Locate the cell with the specified text and output its [x, y] center coordinate. 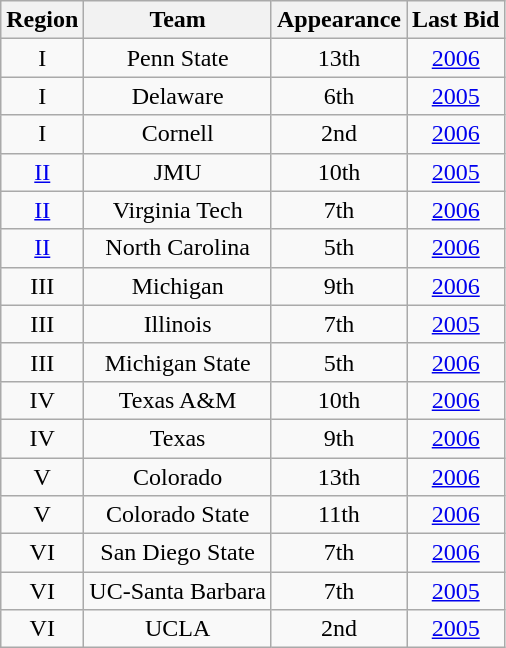
Colorado [178, 477]
Last Bid [456, 20]
San Diego State [178, 553]
Texas A&M [178, 400]
6th [338, 96]
11th [338, 515]
Team [178, 20]
Michigan [178, 286]
Michigan State [178, 362]
Colorado State [178, 515]
Appearance [338, 20]
Illinois [178, 324]
UCLA [178, 629]
Cornell [178, 134]
Virginia Tech [178, 210]
Texas [178, 438]
North Carolina [178, 248]
UC-Santa Barbara [178, 591]
Penn State [178, 58]
Delaware [178, 96]
JMU [178, 172]
Region [42, 20]
